Identify which cell holds the provided text, then report its [X, Y] central coordinate. 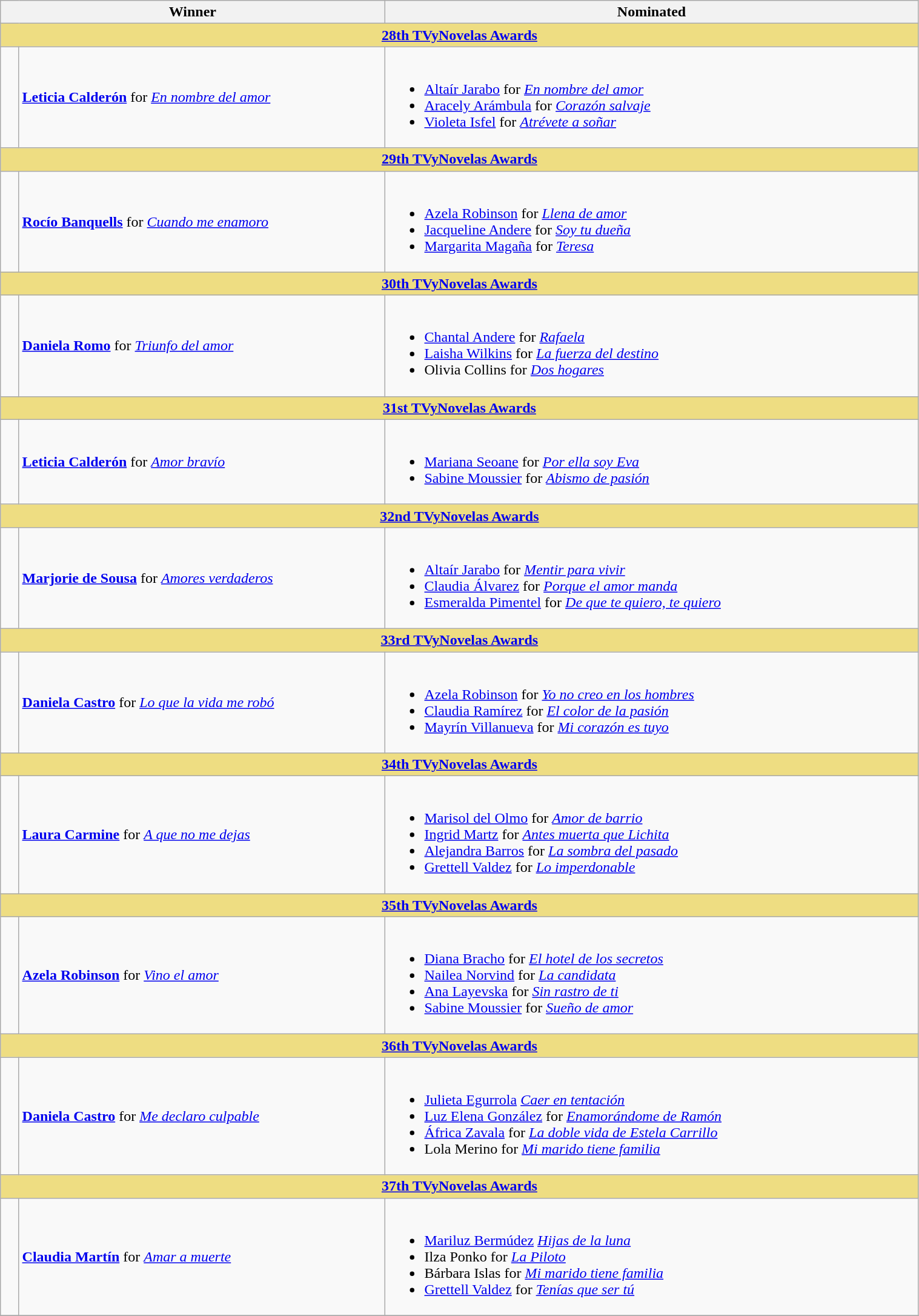
35th TVyNovelas Awards [459, 905]
Mariana Seoane for Por ella soy EvaSabine Moussier for Abismo de pasión [652, 462]
Daniela Castro for Lo que la vida me robó [202, 703]
Laura Carmine for A que no me dejas [202, 835]
37th TVyNovelas Awards [459, 1186]
Daniela Castro for Me declaro culpable [202, 1116]
Claudia Martín for Amar a muerte [202, 1257]
34th TVyNovelas Awards [459, 765]
Altaír Jarabo for En nombre del amorAracely Arámbula for Corazón salvajeVioleta Isfel for Atrévete a soñar [652, 97]
32nd TVyNovelas Awards [459, 516]
Nominated [652, 12]
Chantal Andere for RafaelaLaisha Wilkins for La fuerza del destinoOlivia Collins for Dos hogares [652, 345]
36th TVyNovelas Awards [459, 1046]
Altaír Jarabo for Mentir para vivirClaudia Álvarez for Porque el amor mandaEsmeralda Pimentel for De que te quiero, te quiero [652, 578]
Azela Robinson for Yo no creo en los hombresClaudia Ramírez for El color de la pasiónMayrín Villanueva for Mi corazón es tuyo [652, 703]
Daniela Romo for Triunfo del amor [202, 345]
29th TVyNovelas Awards [459, 159]
Winner [193, 12]
30th TVyNovelas Awards [459, 284]
28th TVyNovelas Awards [459, 35]
Mariluz Bermúdez Hijas de la lunaIlza Ponko for La PilotoBárbara Islas for Mi marido tiene familiaGrettell Valdez for Tenías que ser tú [652, 1257]
Marjorie de Sousa for Amores verdaderos [202, 578]
Azela Robinson for Vino el amor [202, 975]
Rocío Banquells for Cuando me enamoro [202, 222]
Azela Robinson for Llena de amorJacqueline Andere for Soy tu dueñaMargarita Magaña for Teresa [652, 222]
Leticia Calderón for Amor bravío [202, 462]
33rd TVyNovelas Awards [459, 640]
31st TVyNovelas Awards [459, 408]
Diana Bracho for El hotel de los secretosNailea Norvind for La candidataAna Layevska for Sin rastro de tiSabine Moussier for Sueño de amor [652, 975]
Leticia Calderón for En nombre del amor [202, 97]
